Search for the cell housing the specified text and yield its (x, y) center coordinate. 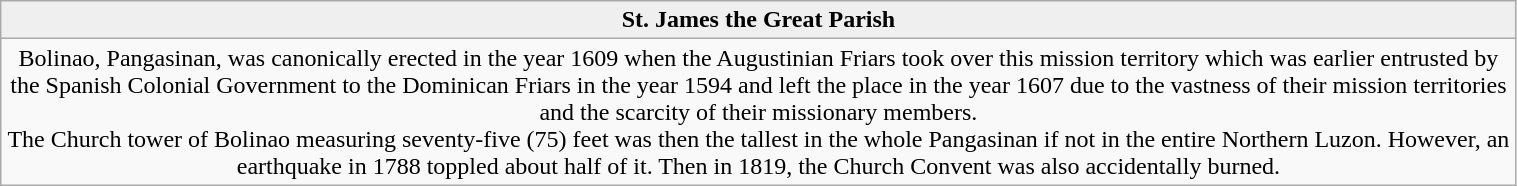
St. James the Great Parish (758, 20)
